Identify which cell holds the provided text, then report its (X, Y) central coordinate. 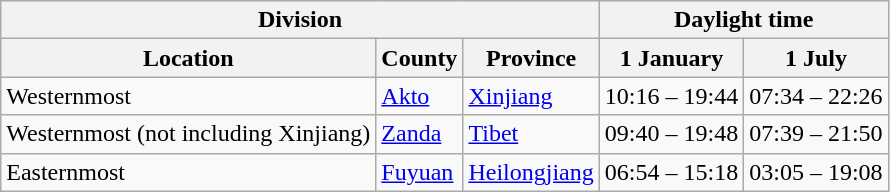
Akto (420, 96)
03:05 – 19:08 (816, 172)
07:39 – 21:50 (816, 134)
07:34 – 22:26 (816, 96)
1 July (816, 58)
Westernmost (188, 96)
Tibet (531, 134)
1 January (671, 58)
06:54 – 15:18 (671, 172)
County (420, 58)
10:16 – 19:44 (671, 96)
Division (300, 20)
09:40 – 19:48 (671, 134)
Location (188, 58)
Fuyuan (420, 172)
Heilongjiang (531, 172)
Zanda (420, 134)
Westernmost (not including Xinjiang) (188, 134)
Daylight time (744, 20)
Xinjiang (531, 96)
Province (531, 58)
Easternmost (188, 172)
